Pinpoint the cell where the given text exists, returning its [X, Y] midpoint coordinate. 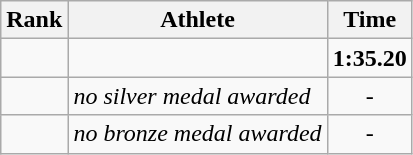
1:35.20 [370, 58]
Time [370, 20]
no silver medal awarded [198, 96]
Athlete [198, 20]
no bronze medal awarded [198, 134]
Rank [34, 20]
